Capture the cell that displays the provided text and extract its [x, y] central coordinate. 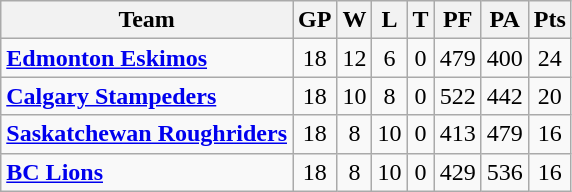
Saskatchewan Roughriders [147, 134]
Team [147, 20]
GP [315, 20]
PF [458, 20]
T [420, 20]
400 [504, 58]
24 [550, 58]
12 [354, 58]
429 [458, 172]
W [354, 20]
Pts [550, 20]
413 [458, 134]
PA [504, 20]
L [390, 20]
442 [504, 96]
522 [458, 96]
Calgary Stampeders [147, 96]
536 [504, 172]
BC Lions [147, 172]
6 [390, 58]
Edmonton Eskimos [147, 58]
20 [550, 96]
